Return the [x, y] coordinate for the center point of the cell that contains the specified text.  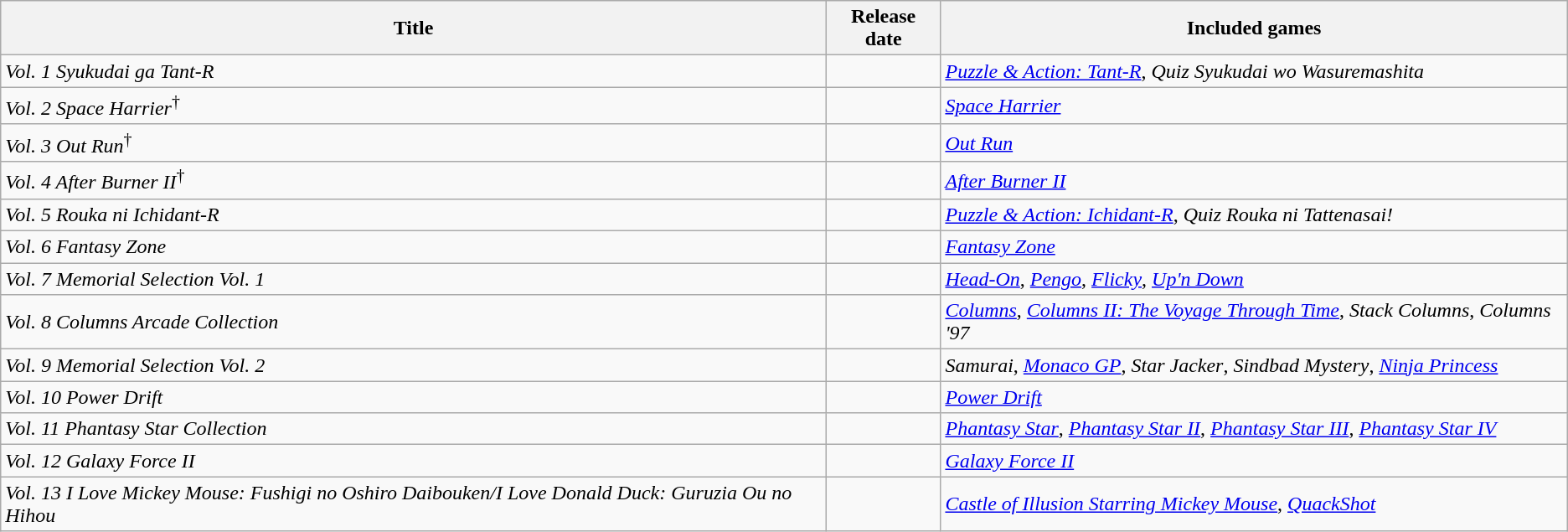
Vol. 6 Fantasy Zone [414, 247]
Vol. 5 Rouka ni Ichidant-R [414, 215]
Vol. 13 I Love Mickey Mouse: Fushigi no Oshiro Daibouken/I Love Donald Duck: Guruzia Ou no Hihou [414, 504]
Vol. 4 After Burner II† [414, 181]
Head-On, Pengo, Flicky, Up'n Down [1254, 279]
Out Run [1254, 142]
Space Harrier [1254, 106]
Vol. 11 Phantasy Star Collection [414, 429]
Vol. 3 Out Run† [414, 142]
Castle of Illusion Starring Mickey Mouse, QuackShot [1254, 504]
After Burner II [1254, 181]
Fantasy Zone [1254, 247]
Vol. 8 Columns Arcade Collection [414, 322]
Galaxy Force II [1254, 461]
Samurai, Monaco GP, Star Jacker, Sindbad Mystery, Ninja Princess [1254, 365]
Release date [883, 28]
Vol. 2 Space Harrier† [414, 106]
Title [414, 28]
Vol. 12 Galaxy Force II [414, 461]
Vol. 7 Memorial Selection Vol. 1 [414, 279]
Columns, Columns II: The Voyage Through Time, Stack Columns, Columns '97 [1254, 322]
Included games [1254, 28]
Vol. 9 Memorial Selection Vol. 2 [414, 365]
Puzzle & Action: Ichidant-R, Quiz Rouka ni Tattenasai! [1254, 215]
Phantasy Star, Phantasy Star II, Phantasy Star III, Phantasy Star IV [1254, 429]
Puzzle & Action: Tant-R, Quiz Syukudai wo Wasuremashita [1254, 71]
Vol. 1 Syukudai ga Tant-R [414, 71]
Power Drift [1254, 397]
Vol. 10 Power Drift [414, 397]
